Pinpoint the cell where the given text exists, returning its [X, Y] midpoint coordinate. 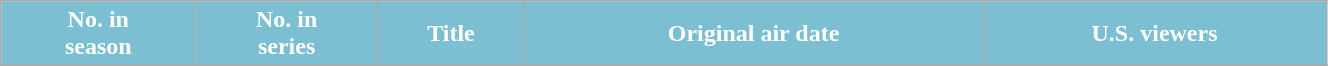
Original air date [753, 34]
U.S. viewers [1155, 34]
No. inseries [287, 34]
Title [450, 34]
No. inseason [98, 34]
